From the cell containing the given text, extract its center point as (X, Y) coordinate. 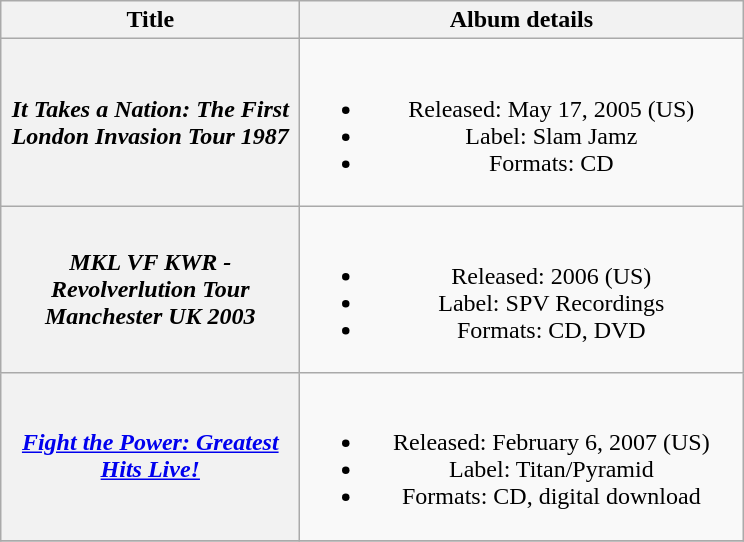
MKL VF KWR - Revolverlution Tour Manchester UK 2003 (150, 290)
It Takes a Nation: The First London Invasion Tour 1987 (150, 122)
Title (150, 20)
Album details (522, 20)
Fight the Power: Greatest Hits Live! (150, 456)
Released: 2006 (US)Label: SPV RecordingsFormats: CD, DVD (522, 290)
Released: February 6, 2007 (US)Label: Titan/PyramidFormats: CD, digital download (522, 456)
Released: May 17, 2005 (US)Label: Slam JamzFormats: CD (522, 122)
